Find where the given text appears and provide that cell's center as (X, Y) coordinate. 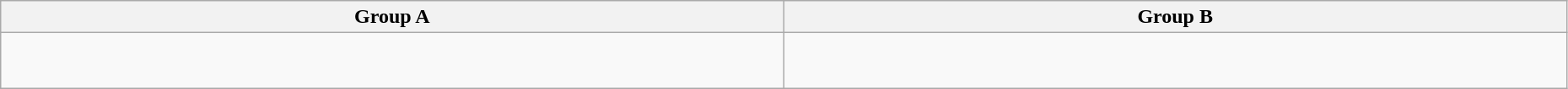
Group A (392, 17)
Group B (1175, 17)
